Locate the cell with the specified text and output its (x, y) center coordinate. 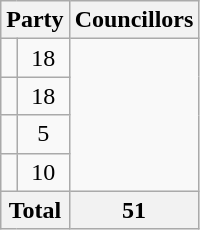
51 (134, 210)
Party (35, 20)
Total (35, 210)
5 (43, 134)
10 (43, 172)
Councillors (134, 20)
